Detect which cell encompasses the target text, then output its (X, Y) center coordinate. 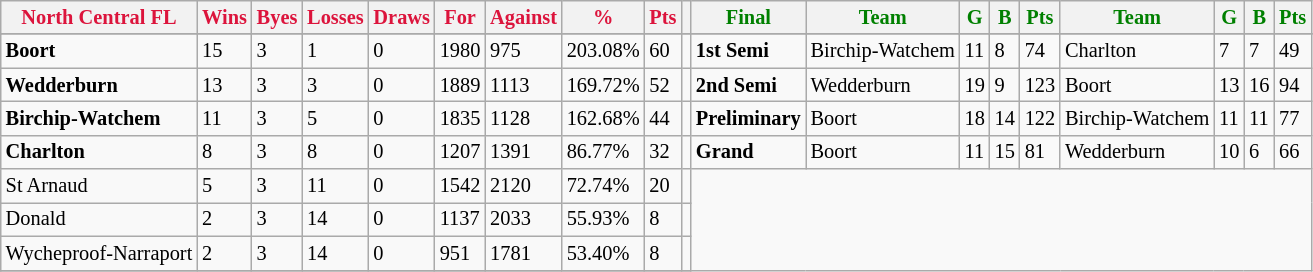
72.74% (604, 186)
1835 (460, 118)
Final (748, 17)
% (604, 17)
10 (1229, 152)
Grand (748, 152)
169.72% (604, 85)
6 (1259, 152)
1391 (524, 152)
52 (664, 85)
1st Semi (748, 51)
20 (664, 186)
53.40% (604, 253)
1128 (524, 118)
122 (1040, 118)
For (460, 17)
94 (1292, 85)
123 (1040, 85)
1781 (524, 253)
2120 (524, 186)
60 (664, 51)
975 (524, 51)
66 (1292, 152)
1889 (460, 85)
1207 (460, 152)
Byes (277, 17)
Wycheproof-Narraport (99, 253)
86.77% (604, 152)
81 (1040, 152)
Donald (99, 219)
Draws (402, 17)
Preliminary (748, 118)
44 (664, 118)
Wins (224, 17)
2nd Semi (748, 85)
9 (1005, 85)
32 (664, 152)
951 (460, 253)
1542 (460, 186)
162.68% (604, 118)
1980 (460, 51)
16 (1259, 85)
Against (524, 17)
North Central FL (99, 17)
Losses (335, 17)
74 (1040, 51)
203.08% (604, 51)
77 (1292, 118)
1137 (460, 219)
2033 (524, 219)
1 (335, 51)
St Arnaud (99, 186)
19 (975, 85)
1113 (524, 85)
55.93% (604, 219)
18 (975, 118)
49 (1292, 51)
